Find where the given text appears and provide that cell's center as (X, Y) coordinate. 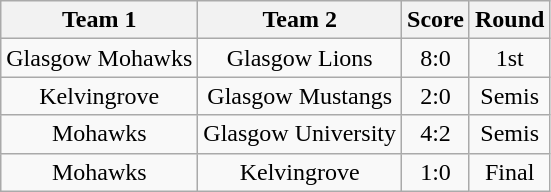
Team 1 (100, 20)
2:0 (436, 96)
Team 2 (300, 20)
1:0 (436, 172)
Glasgow Lions (300, 58)
Glasgow Mohawks (100, 58)
Final (509, 172)
8:0 (436, 58)
1st (509, 58)
4:2 (436, 134)
Round (509, 20)
Glasgow Mustangs (300, 96)
Score (436, 20)
Glasgow University (300, 134)
